Locate the cell with the specified text and output its [x, y] center coordinate. 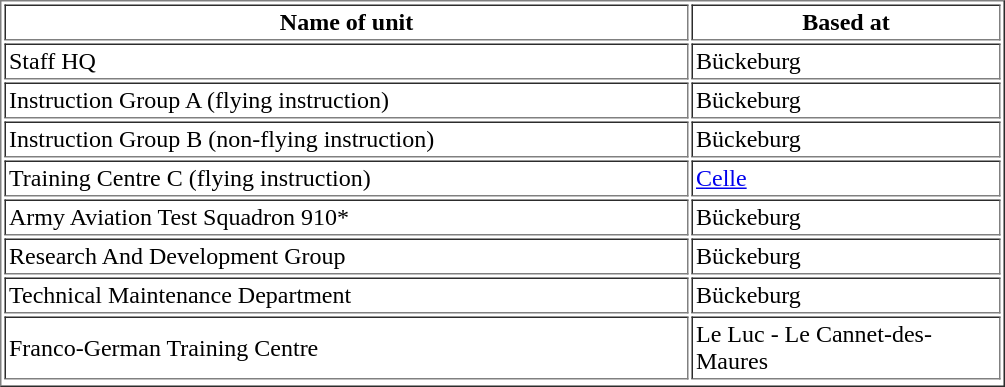
Staff HQ [346, 62]
Based at [846, 22]
Le Luc - Le Cannet-des-Maures [846, 348]
Research And Development Group [346, 256]
Army Aviation Test Squadron 910* [346, 218]
Celle [846, 178]
Franco-German Training Centre [346, 348]
Instruction Group A (flying instruction) [346, 100]
Name of unit [346, 22]
Training Centre C (flying instruction) [346, 178]
Technical Maintenance Department [346, 296]
Instruction Group B (non-flying instruction) [346, 140]
